Provide the (x, y) coordinate of the cell's center where the given text is located.  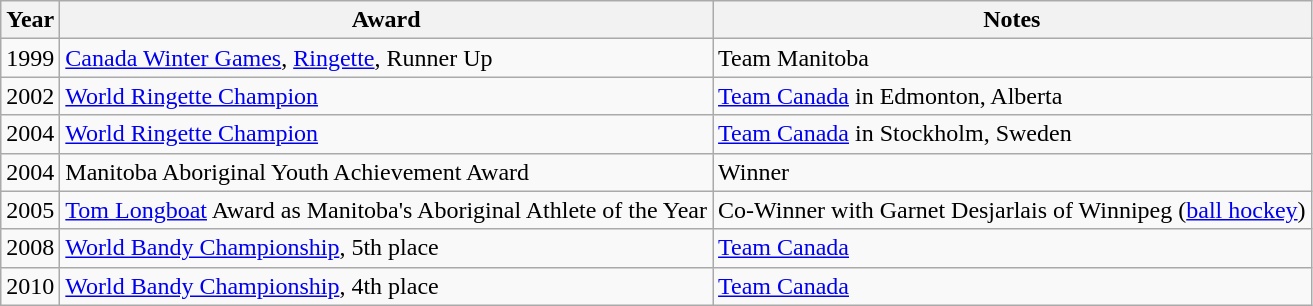
1999 (30, 58)
2002 (30, 96)
World Bandy Championship, 4th place (386, 286)
2005 (30, 210)
Team Manitoba (1012, 58)
Team Canada in Stockholm, Sweden (1012, 134)
Team Canada in Edmonton, Alberta (1012, 96)
Manitoba Aboriginal Youth Achievement Award (386, 172)
Co-Winner with Garnet Desjarlais of Winnipeg (ball hockey) (1012, 210)
Award (386, 20)
Tom Longboat Award as Manitoba's Aboriginal Athlete of the Year (386, 210)
Notes (1012, 20)
Canada Winter Games, Ringette, Runner Up (386, 58)
Winner (1012, 172)
2010 (30, 286)
World Bandy Championship, 5th place (386, 248)
Year (30, 20)
2008 (30, 248)
